Locate the cell with the specified text and output its [x, y] center coordinate. 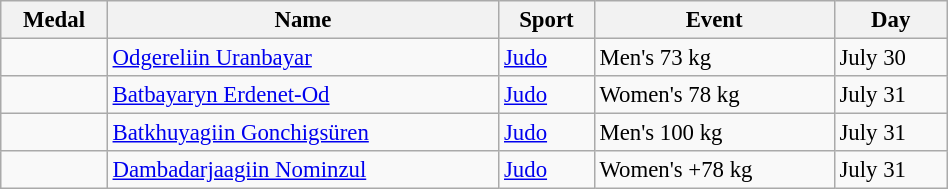
July 30 [890, 58]
Day [890, 20]
Odgereliin Uranbayar [302, 58]
Medal [54, 20]
Batbayaryn Erdenet-Od [302, 95]
Event [714, 20]
Sport [546, 20]
Women's 78 kg [714, 95]
Women's +78 kg [714, 170]
Men's 73 kg [714, 58]
Men's 100 kg [714, 133]
Batkhuyagiin Gonchigsüren [302, 133]
Dambadarjaagiin Nominzul [302, 170]
Name [302, 20]
